Extract the (x, y) coordinate from the center of the cell holding the provided text.  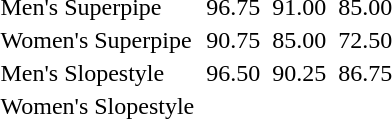
90.25 (300, 73)
85.00 (300, 40)
90.75 (234, 40)
96.50 (234, 73)
